Output the [X, Y] coordinate of the center of the cell containing the given text.  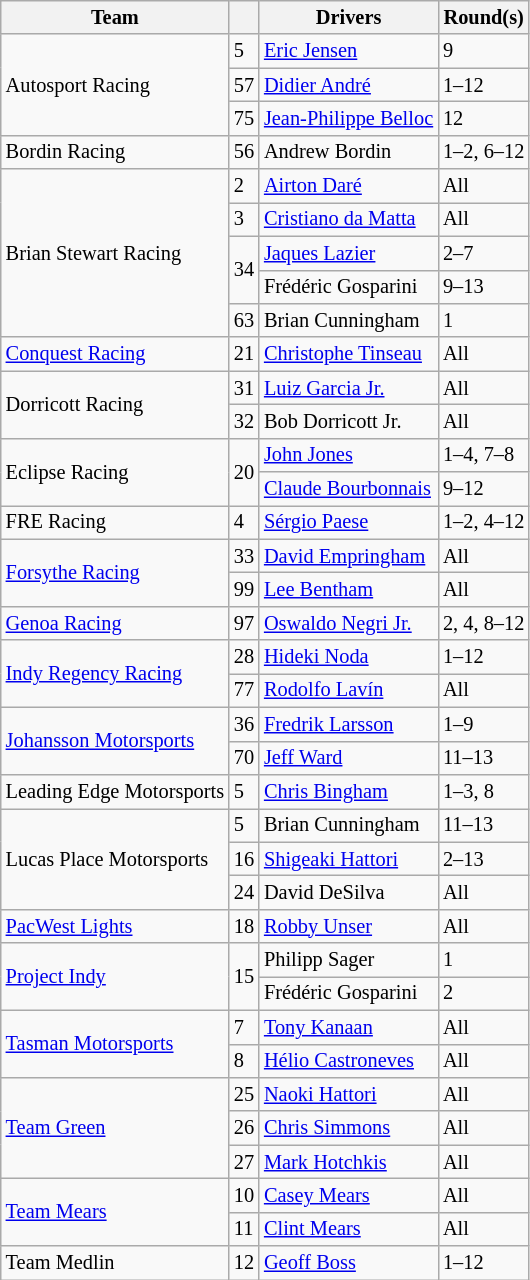
Leading Edge Motorsports [115, 791]
Chris Bingham [348, 791]
John Jones [348, 455]
Indy Regency Racing [115, 674]
Naoki Hattori [348, 1094]
Autosport Racing [115, 84]
63 [244, 320]
FRE Racing [115, 522]
31 [244, 388]
77 [244, 690]
Genoa Racing [115, 623]
1–9 [484, 724]
25 [244, 1094]
Brian Stewart Racing [115, 253]
David Empringham [348, 556]
Rodolfo Lavín [348, 690]
20 [244, 472]
1–2, 4–12 [484, 522]
97 [244, 623]
1–2, 6–12 [484, 152]
Shigeaki Hattori [348, 859]
Jaques Lazier [348, 253]
Hideki Noda [348, 657]
9–13 [484, 287]
Team [115, 17]
9–12 [484, 489]
Chris Simmons [348, 1128]
Eclipse Racing [115, 472]
1–3, 8 [484, 791]
Bob Dorricott Jr. [348, 421]
Christophe Tinseau [348, 354]
3 [244, 219]
1–4, 7–8 [484, 455]
2–13 [484, 859]
Didier André [348, 85]
Mark Hotchkis [348, 1162]
PacWest Lights [115, 926]
15 [244, 976]
24 [244, 892]
Team Medlin [115, 1263]
Lucas Place Motorsports [115, 858]
11 [244, 1229]
Jean-Philippe Belloc [348, 118]
Johansson Motorsports [115, 740]
99 [244, 589]
Philipp Sager [348, 960]
Eric Jensen [348, 51]
Team Green [115, 1128]
David DeSilva [348, 892]
Claude Bourbonnais [348, 489]
70 [244, 758]
2–7 [484, 253]
26 [244, 1128]
Conquest Racing [115, 354]
Casey Mears [348, 1195]
Fredrik Larsson [348, 724]
57 [244, 85]
75 [244, 118]
Luiz Garcia Jr. [348, 388]
Geoff Boss [348, 1263]
8 [244, 1061]
Bordin Racing [115, 152]
Round(s) [484, 17]
Tony Kanaan [348, 1027]
Dorricott Racing [115, 404]
32 [244, 421]
18 [244, 926]
16 [244, 859]
Clint Mears [348, 1229]
9 [484, 51]
Tasman Motorsports [115, 1044]
Sérgio Paese [348, 522]
Cristiano da Matta [348, 219]
Lee Bentham [348, 589]
4 [244, 522]
Airton Daré [348, 186]
36 [244, 724]
27 [244, 1162]
Andrew Bordin [348, 152]
33 [244, 556]
7 [244, 1027]
Oswaldo Negri Jr. [348, 623]
56 [244, 152]
Hélio Castroneves [348, 1061]
Robby Unser [348, 926]
Project Indy [115, 976]
Jeff Ward [348, 758]
Team Mears [115, 1212]
34 [244, 270]
Drivers [348, 17]
10 [244, 1195]
2, 4, 8–12 [484, 623]
28 [244, 657]
21 [244, 354]
Forsythe Racing [115, 572]
